Determine the (x, y) coordinate at the center of the cell enclosing the given text.  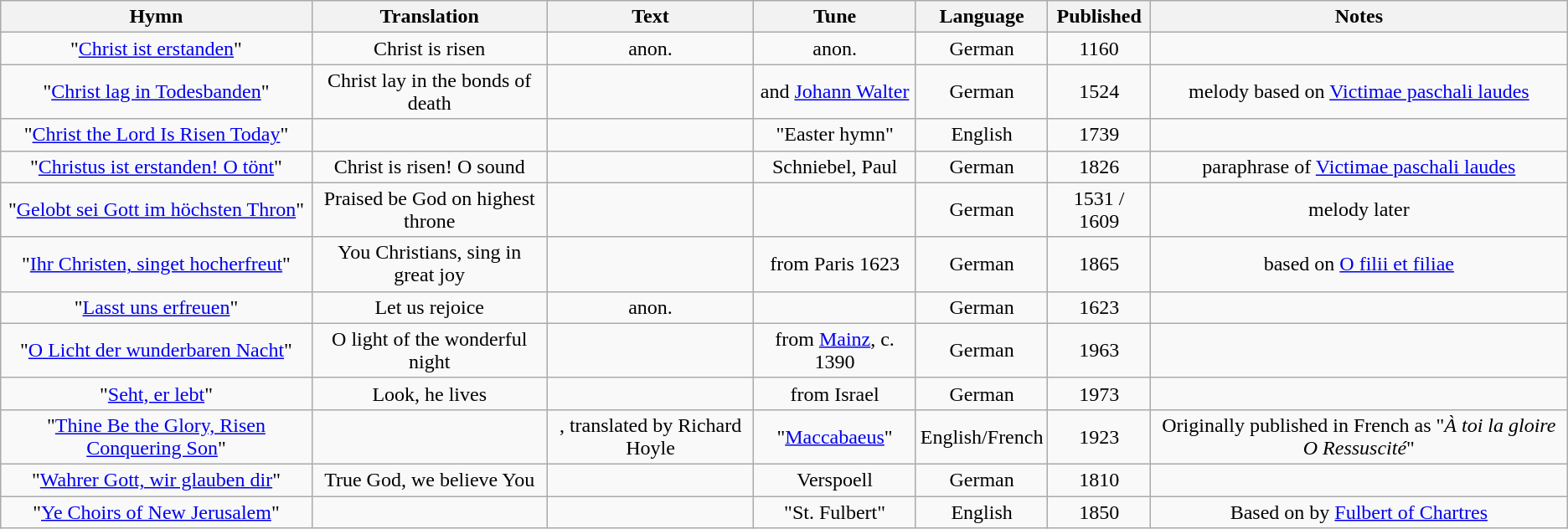
Schniebel, Paul (834, 167)
, translated by Richard Hoyle (650, 437)
You Christians, sing in great joy (429, 264)
Praised be God on highest throne (429, 209)
"Lasst uns erfreuen" (156, 307)
"Gelobt sei Gott im höchsten Thron" (156, 209)
O light of the wonderful night (429, 350)
1531 / 1609 (1099, 209)
melody based on Victimae paschali laudes (1359, 92)
Published (1099, 17)
Christ lay in the bonds of death (429, 92)
Originally published in French as "À toi la gloire O Ressuscité" (1359, 437)
"Seht, er lebt" (156, 393)
Based on by Fulbert of Chartres (1359, 511)
Christ is risen! O sound (429, 167)
Language (982, 17)
"Christ ist erstanden" (156, 49)
Let us rejoice (429, 307)
Hymn (156, 17)
1739 (1099, 135)
"Wahrer Gott, wir glauben dir" (156, 480)
1850 (1099, 511)
from Mainz, c. 1390 (834, 350)
English/French (982, 437)
"Ye Choirs of New Jerusalem" (156, 511)
1810 (1099, 480)
"Easter hymn" (834, 135)
1923 (1099, 437)
1524 (1099, 92)
Verspoell (834, 480)
"Ihr Christen, singet hocherfreut" (156, 264)
"Christ lag in Todesbanden" (156, 92)
Text (650, 17)
based on O filii et filiae (1359, 264)
Look, he lives (429, 393)
"St. Fulbert" (834, 511)
1865 (1099, 264)
1623 (1099, 307)
"Christus ist erstanden! O tönt" (156, 167)
paraphrase of Victimae paschali laudes (1359, 167)
Translation (429, 17)
1963 (1099, 350)
from Israel (834, 393)
Christ is risen (429, 49)
"Maccabaeus" (834, 437)
"Christ the Lord Is Risen Today" (156, 135)
Notes (1359, 17)
"Thine Be the Glory, Risen Conquering Son" (156, 437)
melody later (1359, 209)
True God, we believe You (429, 480)
1826 (1099, 167)
1973 (1099, 393)
Tune (834, 17)
"O Licht der wunderbaren Nacht" (156, 350)
from Paris 1623 (834, 264)
1160 (1099, 49)
and Johann Walter (834, 92)
